Pinpoint the cell where the given text exists, returning its [X, Y] midpoint coordinate. 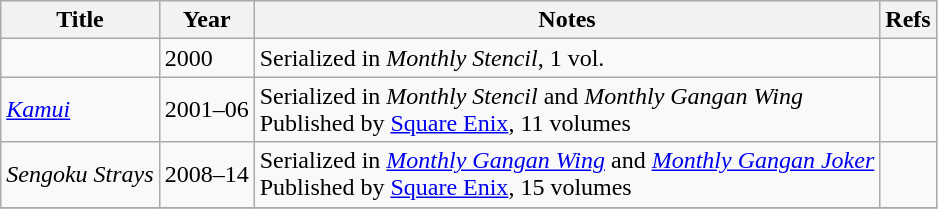
Year [206, 20]
2001–06 [206, 110]
Serialized in Monthly Stencil and Monthly Gangan WingPublished by Square Enix, 11 volumes [567, 110]
Kamui [80, 110]
Serialized in Monthly Stencil, 1 vol. [567, 58]
2008–14 [206, 174]
Serialized in Monthly Gangan Wing and Monthly Gangan JokerPublished by Square Enix, 15 volumes [567, 174]
Sengoku Strays [80, 174]
Notes [567, 20]
2000 [206, 58]
Title [80, 20]
Refs [908, 20]
